Identify which cell holds the provided text, then report its (x, y) central coordinate. 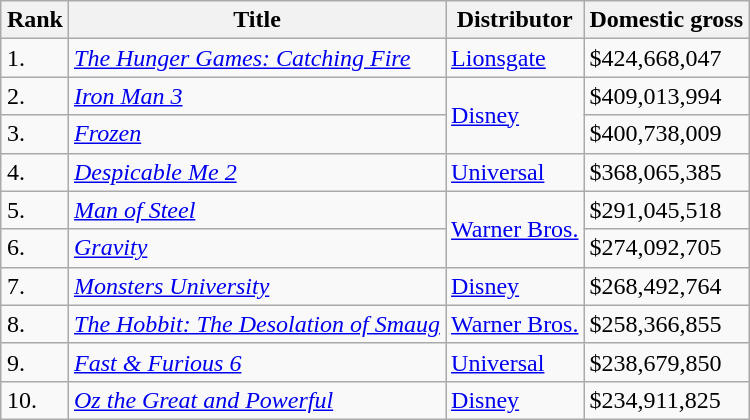
Gravity (258, 248)
7. (34, 286)
Rank (34, 20)
2. (34, 96)
9. (34, 362)
10. (34, 400)
$291,045,518 (666, 210)
3. (34, 134)
Fast & Furious 6 (258, 362)
Distributor (515, 20)
Lionsgate (515, 58)
Monsters University (258, 286)
Despicable Me 2 (258, 172)
4. (34, 172)
The Hobbit: The Desolation of Smaug (258, 324)
Title (258, 20)
$274,092,705 (666, 248)
Iron Man 3 (258, 96)
$268,492,764 (666, 286)
6. (34, 248)
8. (34, 324)
Oz the Great and Powerful (258, 400)
Frozen (258, 134)
Domestic gross (666, 20)
Man of Steel (258, 210)
$409,013,994 (666, 96)
1. (34, 58)
$400,738,009 (666, 134)
The Hunger Games: Catching Fire (258, 58)
$258,366,855 (666, 324)
$238,679,850 (666, 362)
$368,065,385 (666, 172)
5. (34, 210)
$234,911,825 (666, 400)
$424,668,047 (666, 58)
